Pinpoint the cell where the given text exists, returning its [x, y] midpoint coordinate. 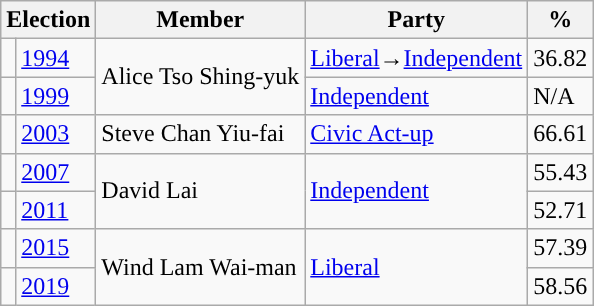
Party [416, 20]
2003 [56, 134]
1999 [56, 96]
David Lai [200, 191]
Election [48, 20]
2011 [56, 210]
Civic Act-up [416, 134]
55.43 [560, 172]
52.71 [560, 210]
Steve Chan Yiu-fai [200, 134]
2015 [56, 248]
2007 [56, 172]
Wind Lam Wai-man [200, 267]
Liberal [416, 267]
Member [200, 20]
2019 [56, 286]
58.56 [560, 286]
66.61 [560, 134]
Liberal→Independent [416, 58]
Alice Tso Shing-yuk [200, 77]
N/A [560, 96]
57.39 [560, 248]
% [560, 20]
36.82 [560, 58]
1994 [56, 58]
